Scan for the cell matching the given text and deliver its (x, y) coordinate at center. 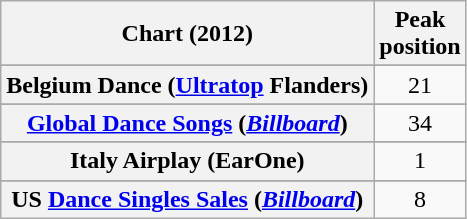
Chart (2012) (188, 34)
Global Dance Songs (Billboard) (188, 123)
Italy Airplay (EarOne) (188, 161)
8 (420, 199)
21 (420, 85)
1 (420, 161)
34 (420, 123)
Belgium Dance (Ultratop Flanders) (188, 85)
Peakposition (420, 34)
US Dance Singles Sales (Billboard) (188, 199)
